Scan for the cell matching the given text and deliver its [X, Y] coordinate at center. 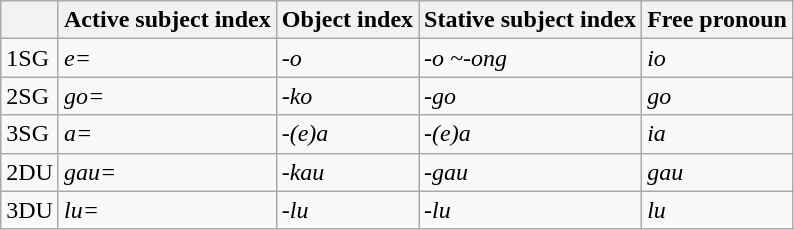
gau= [167, 172]
2DU [30, 172]
a= [167, 134]
Stative subject index [530, 20]
io [718, 58]
gau [718, 172]
1SG [30, 58]
e= [167, 58]
-kau [347, 172]
Object index [347, 20]
Active subject index [167, 20]
-go [530, 96]
-o ~-ong [530, 58]
-gau [530, 172]
3SG [30, 134]
lu= [167, 210]
2SG [30, 96]
-o [347, 58]
ia [718, 134]
3DU [30, 210]
go= [167, 96]
lu [718, 210]
go [718, 96]
Free pronoun [718, 20]
-ko [347, 96]
